Pinpoint the cell where the given text exists, returning its (x, y) midpoint coordinate. 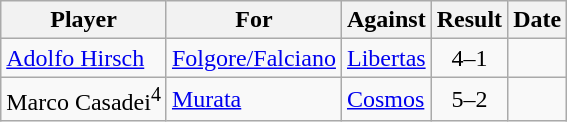
Against (386, 20)
Result (469, 20)
Libertas (386, 58)
For (254, 20)
Adolfo Hirsch (84, 58)
Marco Casadei4 (84, 100)
Cosmos (386, 100)
4–1 (469, 58)
5–2 (469, 100)
Murata (254, 100)
Date (538, 20)
Player (84, 20)
Folgore/Falciano (254, 58)
